Capture the cell that displays the provided text and extract its [x, y] central coordinate. 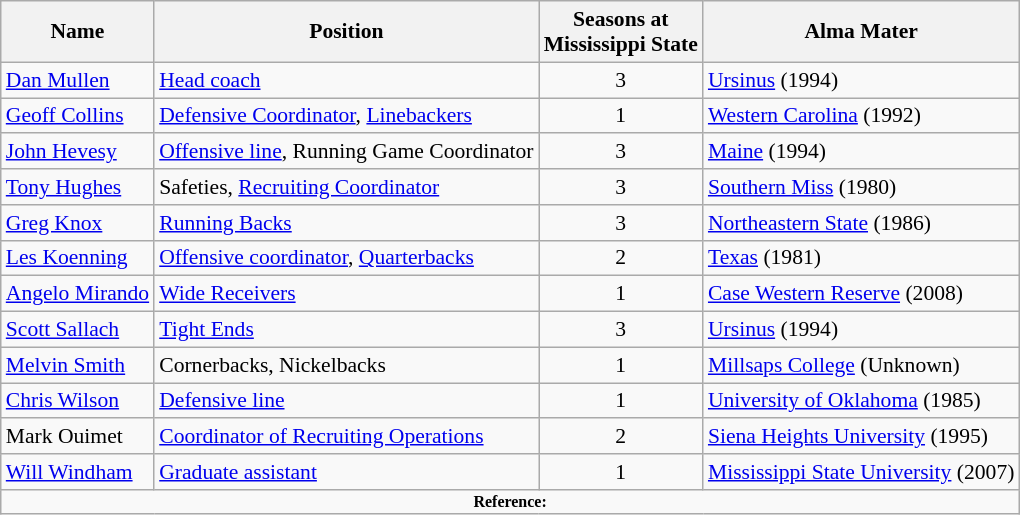
Southern Miss (1980) [862, 187]
Mississippi State University (2007) [862, 472]
Coordinator of Recruiting Operations [346, 437]
Will Windham [78, 472]
Case Western Reserve (2008) [862, 294]
Position [346, 32]
Name [78, 32]
Maine (1994) [862, 152]
Reference: [510, 502]
Head coach [346, 80]
Running Backs [346, 223]
Northeastern State (1986) [862, 223]
Offensive coordinator, Quarterbacks [346, 258]
Wide Receivers [346, 294]
Graduate assistant [346, 472]
Offensive line, Running Game Coordinator [346, 152]
Millsaps College (Unknown) [862, 365]
Texas (1981) [862, 258]
Dan Mullen [78, 80]
Defensive Coordinator, Linebackers [346, 116]
Tight Ends [346, 330]
Siena Heights University (1995) [862, 437]
Angelo Mirando [78, 294]
Safeties, Recruiting Coordinator [346, 187]
Chris Wilson [78, 401]
Alma Mater [862, 32]
Tony Hughes [78, 187]
University of Oklahoma (1985) [862, 401]
Les Koenning [78, 258]
Scott Sallach [78, 330]
Greg Knox [78, 223]
Western Carolina (1992) [862, 116]
John Hevesy [78, 152]
Cornerbacks, Nickelbacks [346, 365]
Mark Ouimet [78, 437]
Melvin Smith [78, 365]
Defensive line [346, 401]
Geoff Collins [78, 116]
Seasons atMississippi State [621, 32]
